Capture the cell that displays the provided text and extract its (x, y) central coordinate. 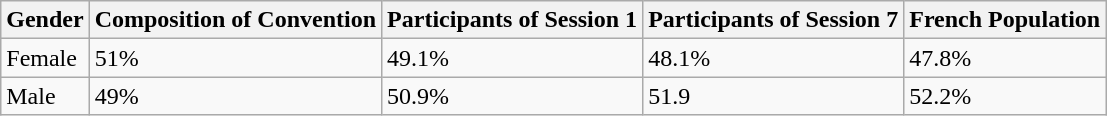
51.9 (774, 96)
47.8% (1005, 58)
Participants of Session 7 (774, 20)
50.9% (512, 96)
52.2% (1005, 96)
48.1% (774, 58)
Participants of Session 1 (512, 20)
49.1% (512, 58)
51% (235, 58)
Male (45, 96)
French Population (1005, 20)
Composition of Convention (235, 20)
49% (235, 96)
Gender (45, 20)
Female (45, 58)
